Scan for the cell matching the given text and deliver its (x, y) coordinate at center. 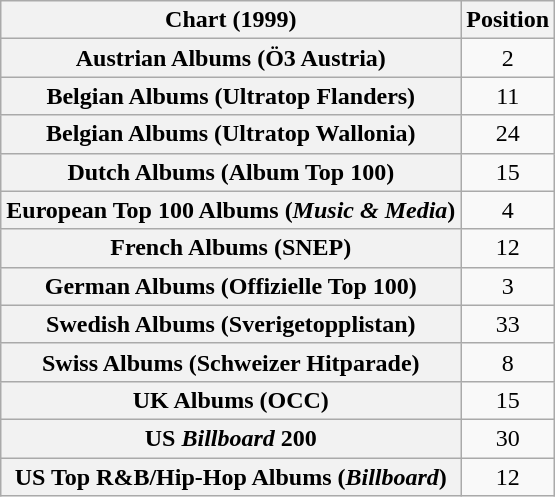
European Top 100 Albums (Music & Media) (231, 210)
33 (508, 324)
30 (508, 438)
24 (508, 134)
2 (508, 58)
3 (508, 286)
German Albums (Offizielle Top 100) (231, 286)
Chart (1999) (231, 20)
US Billboard 200 (231, 438)
US Top R&B/Hip-Hop Albums (Billboard) (231, 477)
Position (508, 20)
Belgian Albums (Ultratop Flanders) (231, 96)
UK Albums (OCC) (231, 400)
Austrian Albums (Ö3 Austria) (231, 58)
French Albums (SNEP) (231, 248)
Dutch Albums (Album Top 100) (231, 172)
11 (508, 96)
4 (508, 210)
Swiss Albums (Schweizer Hitparade) (231, 362)
Belgian Albums (Ultratop Wallonia) (231, 134)
Swedish Albums (Sverigetopplistan) (231, 324)
8 (508, 362)
